Locate the cell with the specified text and output its [x, y] center coordinate. 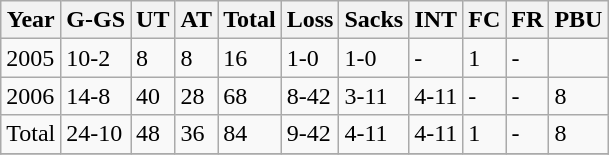
G-GS [96, 20]
UT [153, 20]
Year [31, 20]
8-42 [310, 96]
36 [196, 134]
40 [153, 96]
AT [196, 20]
Loss [310, 20]
9-42 [310, 134]
Sacks [374, 20]
14-8 [96, 96]
68 [250, 96]
2005 [31, 58]
FR [528, 20]
16 [250, 58]
INT [436, 20]
PBU [578, 20]
2006 [31, 96]
28 [196, 96]
3-11 [374, 96]
84 [250, 134]
48 [153, 134]
24-10 [96, 134]
FC [484, 20]
10-2 [96, 58]
